Return the [x, y] coordinate for the center point of the cell that contains the specified text.  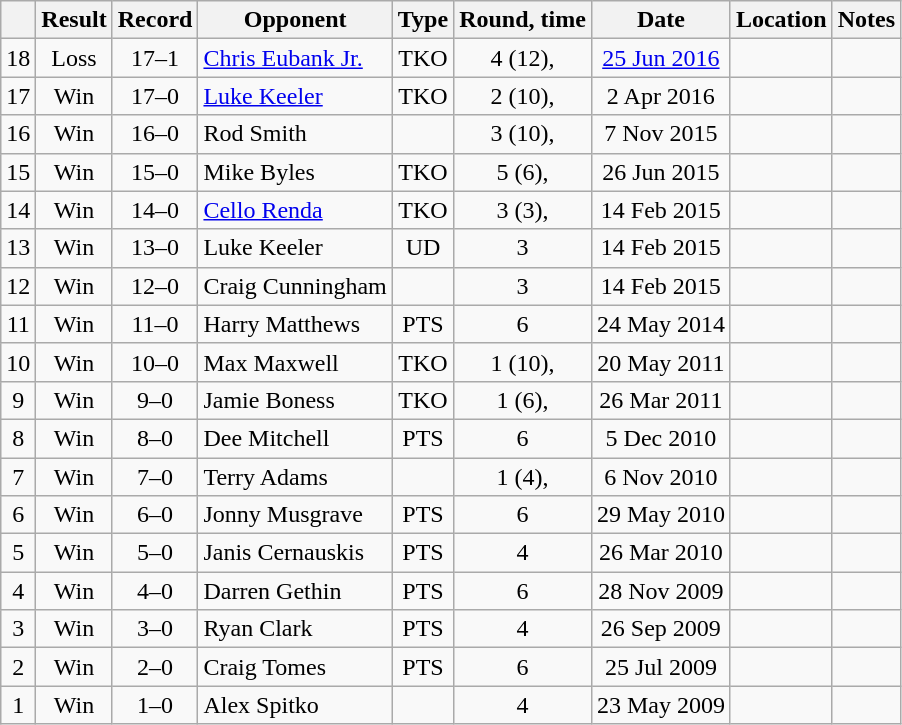
Ryan Clark [295, 629]
9–0 [155, 400]
Notes [866, 20]
2 [18, 667]
9 [18, 400]
26 Mar 2010 [660, 553]
Jonny Musgrave [295, 515]
Terry Adams [295, 477]
2 (10), [523, 96]
13 [18, 248]
Mike Byles [295, 172]
UD [422, 248]
15 [18, 172]
17 [18, 96]
10–0 [155, 362]
1 (4), [523, 477]
Alex Spitko [295, 705]
1–0 [155, 705]
16–0 [155, 134]
29 May 2010 [660, 515]
Jamie Boness [295, 400]
11–0 [155, 324]
Cello Renda [295, 210]
3–0 [155, 629]
Harry Matthews [295, 324]
7 Nov 2015 [660, 134]
2–0 [155, 667]
7 [18, 477]
Rod Smith [295, 134]
Result [74, 20]
12–0 [155, 286]
23 May 2009 [660, 705]
Opponent [295, 20]
1 (10), [523, 362]
3 (10), [523, 134]
4 (12), [523, 58]
8 [18, 438]
Dee Mitchell [295, 438]
5–0 [155, 553]
20 May 2011 [660, 362]
1 [18, 705]
25 Jul 2009 [660, 667]
Max Maxwell [295, 362]
Craig Cunningham [295, 286]
10 [18, 362]
26 Sep 2009 [660, 629]
Loss [74, 58]
12 [18, 286]
5 (6), [523, 172]
17–1 [155, 58]
11 [18, 324]
17–0 [155, 96]
5 [18, 553]
16 [18, 134]
2 Apr 2016 [660, 96]
13–0 [155, 248]
1 (6), [523, 400]
5 Dec 2010 [660, 438]
Round, time [523, 20]
Craig Tomes [295, 667]
Date [660, 20]
24 May 2014 [660, 324]
6 Nov 2010 [660, 477]
4–0 [155, 591]
8–0 [155, 438]
14–0 [155, 210]
6–0 [155, 515]
25 Jun 2016 [660, 58]
Type [422, 20]
Record [155, 20]
Location [781, 20]
Chris Eubank Jr. [295, 58]
Janis Cernauskis [295, 553]
26 Mar 2011 [660, 400]
Darren Gethin [295, 591]
14 [18, 210]
7–0 [155, 477]
28 Nov 2009 [660, 591]
3 (3), [523, 210]
15–0 [155, 172]
18 [18, 58]
26 Jun 2015 [660, 172]
